Pinpoint the cell where the given text exists, returning its [x, y] midpoint coordinate. 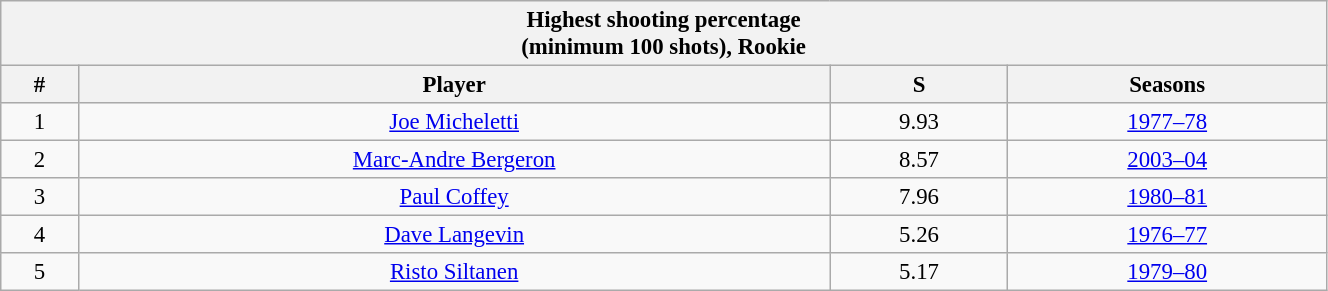
4 [40, 235]
1980–81 [1168, 197]
Seasons [1168, 85]
1 [40, 122]
Joe Micheletti [454, 122]
Dave Langevin [454, 235]
1976–77 [1168, 235]
8.57 [919, 160]
Player [454, 85]
Marc-Andre Bergeron [454, 160]
3 [40, 197]
2 [40, 160]
7.96 [919, 197]
2003–04 [1168, 160]
# [40, 85]
Paul Coffey [454, 197]
1977–78 [1168, 122]
Highest shooting percentage(minimum 100 shots), Rookie [664, 34]
9.93 [919, 122]
S [919, 85]
5.26 [919, 235]
